Capture the cell that displays the provided text and extract its [X, Y] central coordinate. 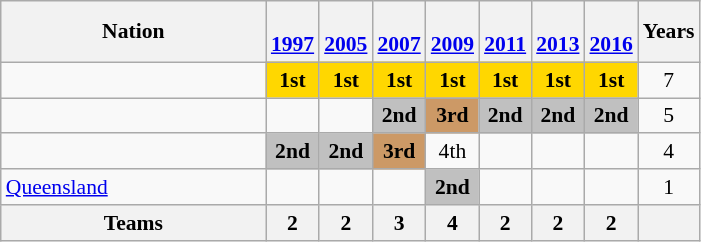
7 [669, 80]
3 [398, 223]
2007 [398, 32]
4th [452, 152]
2009 [452, 32]
Nation [134, 32]
Years [669, 32]
2011 [505, 32]
Queensland [134, 187]
1997 [292, 32]
2013 [558, 32]
1 [669, 187]
Teams [134, 223]
2005 [346, 32]
2016 [610, 32]
5 [669, 116]
